From the cell containing the given text, extract its center point as (x, y) coordinate. 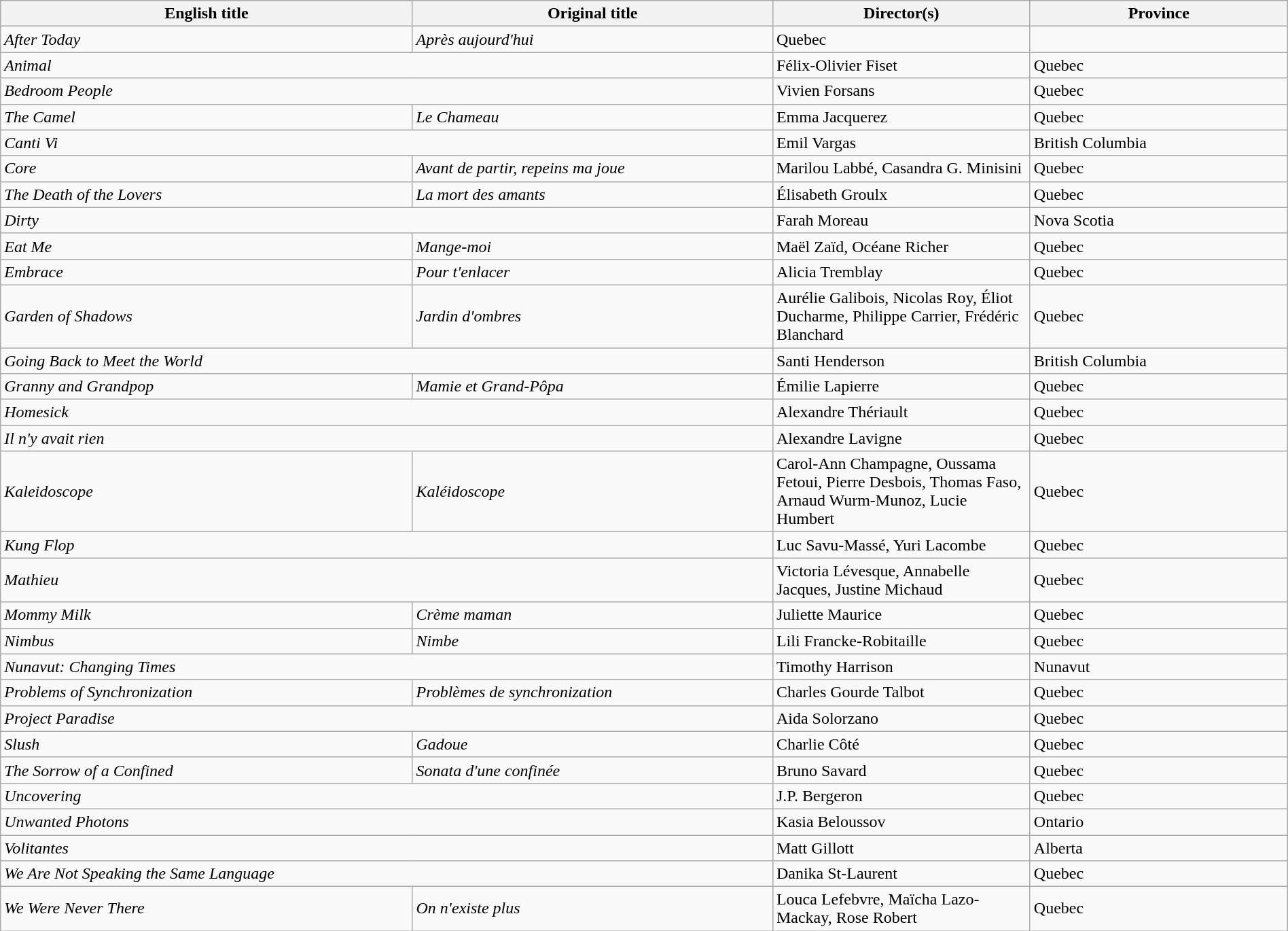
Charlie Côté (901, 744)
Problems of Synchronization (207, 692)
Matt Gillott (901, 847)
Emma Jacquerez (901, 117)
Pour t'enlacer (592, 272)
Mange-moi (592, 246)
Nunavut (1159, 667)
J.P. Bergeron (901, 796)
Homesick (387, 412)
Dirty (387, 220)
Maël Zaïd, Océane Richer (901, 246)
Nimbe (592, 641)
Volitantes (387, 847)
We Were Never There (207, 909)
Slush (207, 744)
Juliette Maurice (901, 615)
Province (1159, 14)
Unwanted Photons (387, 822)
Animal (387, 65)
Problèmes de synchronization (592, 692)
Director(s) (901, 14)
Bruno Savard (901, 770)
Sonata d'une confinée (592, 770)
Mamie et Grand-Pôpa (592, 387)
Crème maman (592, 615)
Mommy Milk (207, 615)
The Camel (207, 117)
Alexandre Lavigne (901, 438)
Kung Flop (387, 545)
Carol-Ann Champagne, Oussama Fetoui, Pierre Desbois, Thomas Faso, Arnaud Wurm-Munoz, Lucie Humbert (901, 492)
Alberta (1159, 847)
Avant de partir, repeins ma joue (592, 169)
Il n'y avait rien (387, 438)
The Sorrow of a Confined (207, 770)
Eat Me (207, 246)
Core (207, 169)
English title (207, 14)
Luc Savu-Massé, Yuri Lacombe (901, 545)
Nova Scotia (1159, 220)
Going Back to Meet the World (387, 361)
Aida Solorzano (901, 718)
Vivien Forsans (901, 91)
Lili Francke-Robitaille (901, 641)
Victoria Lévesque, Annabelle Jacques, Justine Michaud (901, 580)
Marilou Labbé, Casandra G. Minisini (901, 169)
Kaleidoscope (207, 492)
Alicia Tremblay (901, 272)
Mathieu (387, 580)
Kasia Beloussov (901, 822)
Santi Henderson (901, 361)
Ontario (1159, 822)
Louca Lefebvre, Maïcha Lazo-Mackay, Rose Robert (901, 909)
Aurélie Galibois, Nicolas Roy, Éliot Ducharme, Philippe Carrier, Frédéric Blanchard (901, 316)
Bedroom People (387, 91)
Uncovering (387, 796)
The Death of the Lovers (207, 194)
Timothy Harrison (901, 667)
Original title (592, 14)
Félix-Olivier Fiset (901, 65)
Embrace (207, 272)
Émilie Lapierre (901, 387)
La mort des amants (592, 194)
Élisabeth Groulx (901, 194)
Le Chameau (592, 117)
Après aujourd'hui (592, 39)
Kaléidoscope (592, 492)
Gadoue (592, 744)
Farah Moreau (901, 220)
After Today (207, 39)
Danika St-Laurent (901, 874)
Garden of Shadows (207, 316)
Nimbus (207, 641)
Canti Vi (387, 143)
Jardin d'ombres (592, 316)
Project Paradise (387, 718)
Nunavut: Changing Times (387, 667)
On n'existe plus (592, 909)
Charles Gourde Talbot (901, 692)
We Are Not Speaking the Same Language (387, 874)
Alexandre Thériault (901, 412)
Emil Vargas (901, 143)
Granny and Grandpop (207, 387)
